For the text-containing cell, return its midpoint in (X, Y) coordinate format. 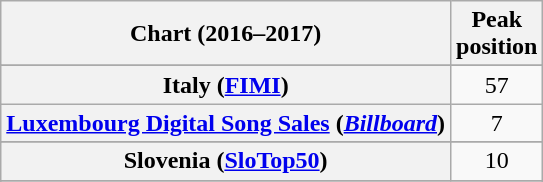
Chart (2016–2017) (226, 34)
57 (497, 85)
Slovenia (SloTop50) (226, 161)
Peakposition (497, 34)
10 (497, 161)
Luxembourg Digital Song Sales (Billboard) (226, 123)
Italy (FIMI) (226, 85)
7 (497, 123)
